Return [X, Y] of the center of cell containing provided text 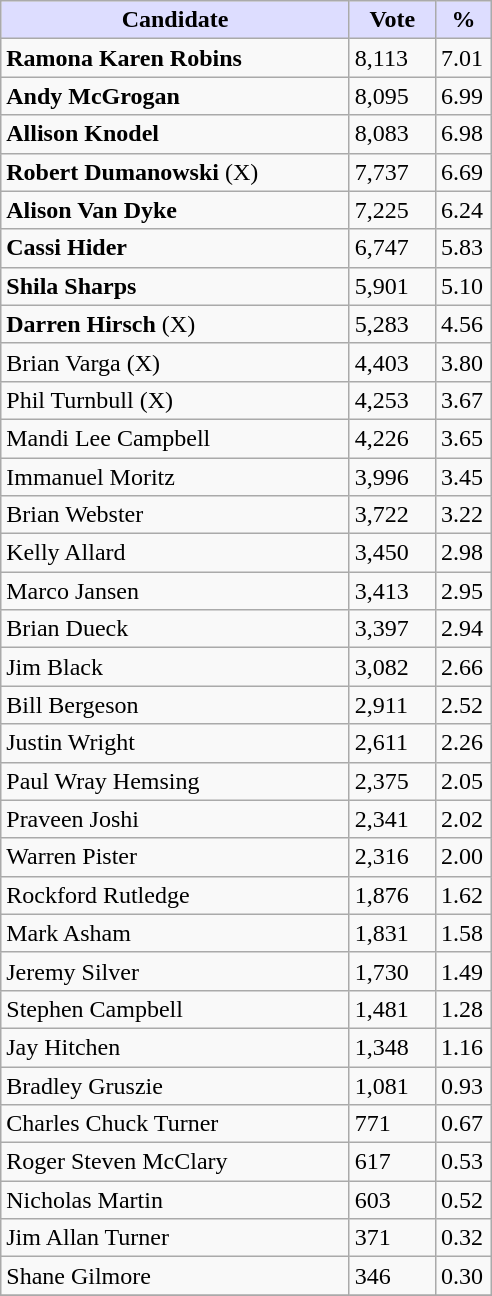
6.99 [463, 96]
Jeremy Silver [176, 971]
0.67 [463, 1124]
6,747 [392, 248]
Charles Chuck Turner [176, 1124]
2.94 [463, 629]
Bill Bergeson [176, 705]
7,225 [392, 210]
Immanuel Moritz [176, 477]
2.05 [463, 781]
3,722 [392, 515]
3.80 [463, 362]
3.67 [463, 400]
Cassi Hider [176, 248]
1,730 [392, 971]
Brian Dueck [176, 629]
Jim Black [176, 667]
2,375 [392, 781]
6.69 [463, 172]
1.62 [463, 895]
5.10 [463, 286]
Ramona Karen Robins [176, 58]
6.98 [463, 134]
2.95 [463, 591]
Nicholas Martin [176, 1200]
5,283 [392, 324]
6.24 [463, 210]
1,348 [392, 1047]
Roger Steven McClary [176, 1162]
1.49 [463, 971]
771 [392, 1124]
2,341 [392, 819]
2.98 [463, 553]
8,095 [392, 96]
1,876 [392, 895]
2.52 [463, 705]
7,737 [392, 172]
Brian Varga (X) [176, 362]
Justin Wright [176, 743]
617 [392, 1162]
2.00 [463, 857]
0.93 [463, 1085]
1.28 [463, 1009]
2.26 [463, 743]
Jim Allan Turner [176, 1238]
1.58 [463, 933]
Vote [392, 20]
Candidate [176, 20]
0.52 [463, 1200]
Stephen Campbell [176, 1009]
3,413 [392, 591]
1,081 [392, 1085]
3,450 [392, 553]
Marco Jansen [176, 591]
3,082 [392, 667]
8,113 [392, 58]
Alison Van Dyke [176, 210]
8,083 [392, 134]
3.45 [463, 477]
3,397 [392, 629]
Andy McGrogan [176, 96]
Shane Gilmore [176, 1276]
0.30 [463, 1276]
Shila Sharps [176, 286]
Darren Hirsch (X) [176, 324]
5.83 [463, 248]
% [463, 20]
0.32 [463, 1238]
Praveen Joshi [176, 819]
Paul Wray Hemsing [176, 781]
2.02 [463, 819]
3,996 [392, 477]
2.66 [463, 667]
4,253 [392, 400]
Rockford Rutledge [176, 895]
1,831 [392, 933]
4.56 [463, 324]
4,403 [392, 362]
5,901 [392, 286]
3.22 [463, 515]
Phil Turnbull (X) [176, 400]
1.16 [463, 1047]
Mark Asham [176, 933]
Warren Pister [176, 857]
0.53 [463, 1162]
Kelly Allard [176, 553]
Robert Dumanowski (X) [176, 172]
4,226 [392, 438]
346 [392, 1276]
Bradley Gruszie [176, 1085]
603 [392, 1200]
2,911 [392, 705]
2,611 [392, 743]
Allison Knodel [176, 134]
Brian Webster [176, 515]
2,316 [392, 857]
1,481 [392, 1009]
Jay Hitchen [176, 1047]
Mandi Lee Campbell [176, 438]
7.01 [463, 58]
371 [392, 1238]
3.65 [463, 438]
